Detect which cell encompasses the target text, then output its [X, Y] center coordinate. 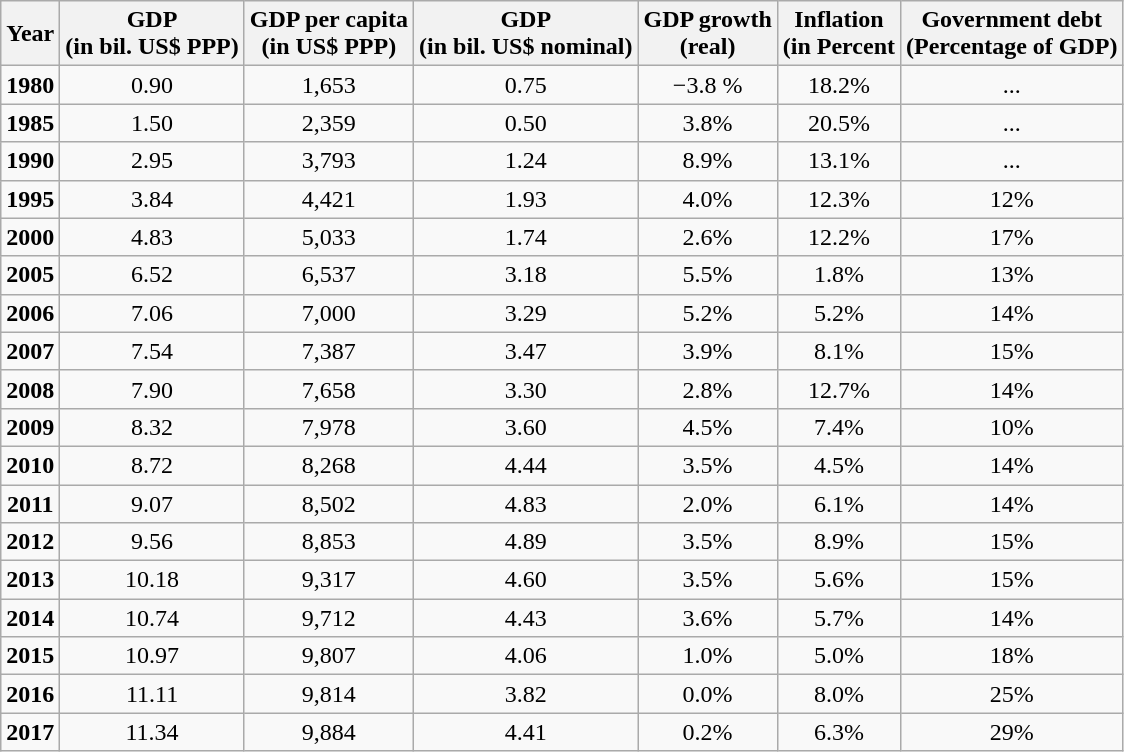
3.29 [526, 313]
2011 [30, 503]
8,853 [328, 542]
13% [1012, 275]
2010 [30, 465]
5,033 [328, 237]
5.7% [838, 618]
3.6% [708, 618]
7.4% [838, 427]
−3.8 % [708, 85]
5.0% [838, 656]
4.43 [526, 618]
9,814 [328, 694]
2007 [30, 351]
2015 [30, 656]
2.95 [152, 161]
2008 [30, 389]
3.60 [526, 427]
2016 [30, 694]
0.0% [708, 694]
3.8% [708, 123]
3.18 [526, 275]
1985 [30, 123]
8.1% [838, 351]
1.0% [708, 656]
9,807 [328, 656]
9.07 [152, 503]
2000 [30, 237]
1.24 [526, 161]
5.6% [838, 580]
2006 [30, 313]
GDP per capita(in US$ PPP) [328, 34]
6,537 [328, 275]
10.97 [152, 656]
5.5% [708, 275]
7,658 [328, 389]
10% [1012, 427]
11.34 [152, 732]
2,359 [328, 123]
7,387 [328, 351]
9,884 [328, 732]
7,978 [328, 427]
2012 [30, 542]
Year [30, 34]
GDP(in bil. US$ PPP) [152, 34]
17% [1012, 237]
Government debt(Percentage of GDP) [1012, 34]
4.06 [526, 656]
12.2% [838, 237]
1.50 [152, 123]
9,712 [328, 618]
8.0% [838, 694]
2005 [30, 275]
2009 [30, 427]
9.56 [152, 542]
10.18 [152, 580]
11.11 [152, 694]
6.52 [152, 275]
3.82 [526, 694]
2.6% [708, 237]
12% [1012, 199]
1,653 [328, 85]
7.06 [152, 313]
1.74 [526, 237]
3.84 [152, 199]
2.0% [708, 503]
12.7% [838, 389]
1.93 [526, 199]
Inflation(in Percent [838, 34]
6.1% [838, 503]
3,793 [328, 161]
4.89 [526, 542]
0.2% [708, 732]
0.50 [526, 123]
9,317 [328, 580]
GDP(in bil. US$ nominal) [526, 34]
20.5% [838, 123]
6.3% [838, 732]
4.44 [526, 465]
1.8% [838, 275]
8,502 [328, 503]
1995 [30, 199]
1980 [30, 85]
4.0% [708, 199]
4.41 [526, 732]
8,268 [328, 465]
4.60 [526, 580]
2017 [30, 732]
25% [1012, 694]
2013 [30, 580]
3.30 [526, 389]
7,000 [328, 313]
0.75 [526, 85]
2.8% [708, 389]
18% [1012, 656]
1990 [30, 161]
GDP growth(real) [708, 34]
8.72 [152, 465]
3.9% [708, 351]
0.90 [152, 85]
7.90 [152, 389]
8.32 [152, 427]
13.1% [838, 161]
3.47 [526, 351]
10.74 [152, 618]
12.3% [838, 199]
29% [1012, 732]
7.54 [152, 351]
4,421 [328, 199]
18.2% [838, 85]
2014 [30, 618]
